Detect which cell encompasses the target text, then output its (X, Y) center coordinate. 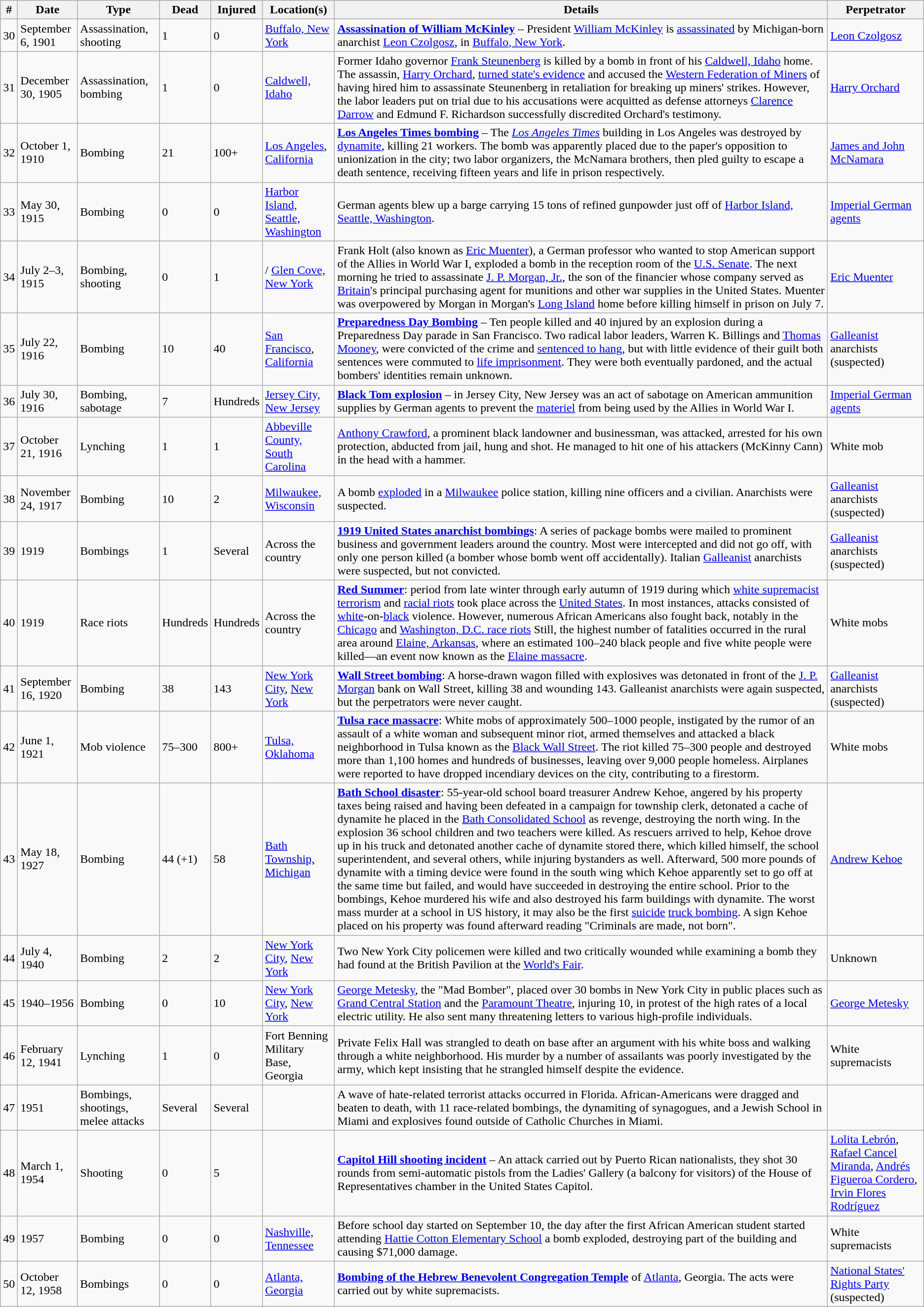
39 (9, 551)
31 (9, 87)
Dead (185, 10)
June 1, 1921 (47, 747)
50 (9, 1284)
May 30, 1915 (47, 211)
Eric Muenter (876, 277)
Caldwell, Idaho (298, 87)
A bomb exploded in a Milwaukee police station, killing nine officers and a civilian. Anarchists were suspected. (581, 499)
White mob (876, 446)
San Francisco, California (298, 349)
21 (185, 153)
National States' Rights Party (suspected) (876, 1284)
41 (9, 688)
34 (9, 277)
Atlanta, Georgia (298, 1284)
Harbor Island, Seattle, Washington (298, 211)
36 (9, 401)
Perpetrator (876, 10)
July 4, 1940 (47, 958)
Los Angeles, California (298, 153)
5 (236, 1173)
March 1, 1954 (47, 1173)
/ Glen Cove, New York (298, 277)
Assassination, shooting (118, 36)
July 22, 1916 (47, 349)
Injured (236, 10)
October 21, 1916 (47, 446)
Two New York City policemen were killed and two critically wounded while examining a bomb they had found at the British Pavilion at the World's Fair. (581, 958)
7 (185, 401)
100+ (236, 153)
800+ (236, 747)
Type (118, 10)
44 (+1) (185, 859)
James and John McNamara (876, 153)
# (9, 10)
May 18, 1927 (47, 859)
Bombing of the Hebrew Benevolent Congregation Temple of Atlanta, Georgia. The acts were carried out by white supremacists. (581, 1284)
Abbeville County, South Carolina (298, 446)
Tulsa, Oklahoma (298, 747)
Assassination of William McKinley – President William McKinley is assassinated by Michigan-born anarchist Leon Czolgosz, in Buffalo, New York. (581, 36)
Leon Czolgosz (876, 36)
43 (9, 859)
75–300 (185, 747)
37 (9, 446)
1957 (47, 1238)
46 (9, 1055)
Andrew Kehoe (876, 859)
July 2–3, 1915 (47, 277)
48 (9, 1173)
1940–1956 (47, 1003)
Unknown (876, 958)
November 24, 1917 (47, 499)
October 1, 1910 (47, 153)
September 6, 1901 (47, 36)
Fort Benning Military Base, Georgia (298, 1055)
George Metesky (876, 1003)
32 (9, 153)
Mob violence (118, 747)
December 30, 1905 (47, 87)
Bombing, shooting (118, 277)
33 (9, 211)
Harry Orchard (876, 87)
Race riots (118, 623)
Bombing, sabotage (118, 401)
February 12, 1941 (47, 1055)
Nashville, Tennessee (298, 1238)
47 (9, 1108)
30 (9, 36)
Bath Township, Michigan (298, 859)
49 (9, 1238)
Jersey City, New Jersey (298, 401)
Milwaukee, Wisconsin (298, 499)
Location(s) (298, 10)
German agents blew up a barge carrying 15 tons of refined gunpowder just off of Harbor Island, Seattle, Washington. (581, 211)
Date (47, 10)
Lolita Lebrón, Rafael Cancel Miranda, Andrés Figueroa Cordero, Irvin Flores Rodríguez (876, 1173)
35 (9, 349)
143 (236, 688)
1951 (47, 1108)
Details (581, 10)
October 12, 1958 (47, 1284)
Assassination, bombing (118, 87)
58 (236, 859)
July 30, 1916 (47, 401)
Bombings, shootings, melee attacks (118, 1108)
Shooting (118, 1173)
Buffalo, New York (298, 36)
September 16, 1920 (47, 688)
44 (9, 958)
42 (9, 747)
45 (9, 1003)
